Determine the [X, Y] coordinate at the center of the cell enclosing the given text.  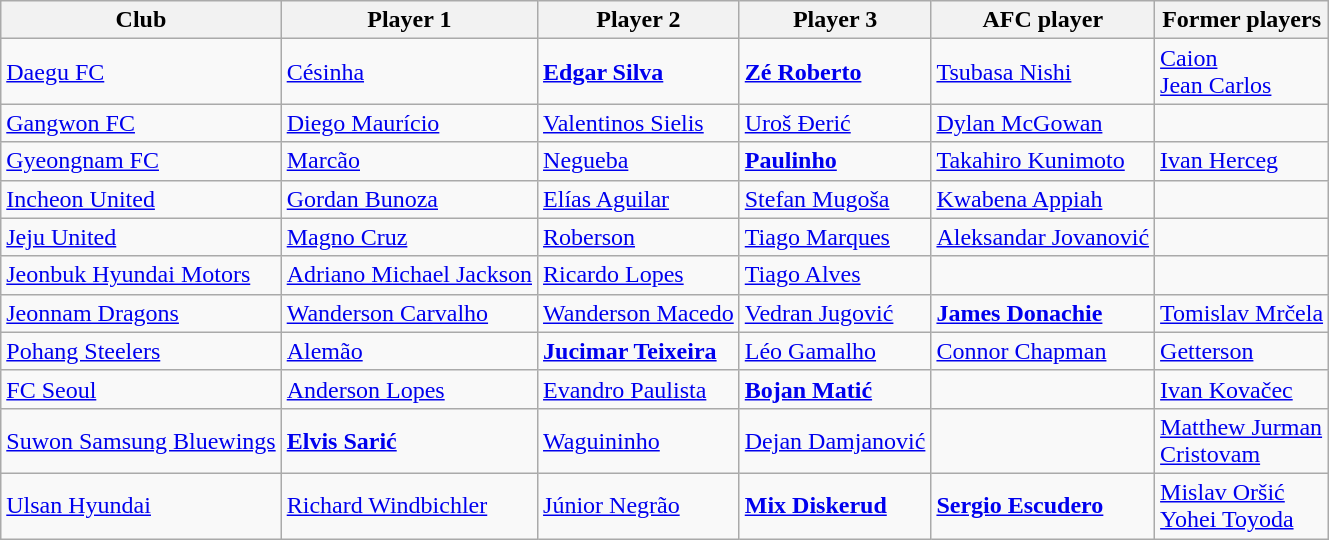
Player 2 [639, 20]
Elvis Sarić [409, 440]
Aleksandar Jovanović [1043, 237]
Uroš Đerić [835, 123]
Mix Diskerud [835, 506]
Connor Chapman [1043, 351]
Mislav Oršić Yohei Toyoda [1242, 506]
Valentinos Sielis [639, 123]
Paulinho [835, 161]
Matthew Jurman Cristovam [1242, 440]
Tiago Alves [835, 275]
Former players [1242, 20]
Getterson [1242, 351]
Ivan Herceg [1242, 161]
Pohang Steelers [141, 351]
Ricardo Lopes [639, 275]
Adriano Michael Jackson [409, 275]
Tsubasa Nishi [1043, 72]
James Donachie [1043, 313]
Gangwon FC [141, 123]
Jucimar Teixeira [639, 351]
Magno Cruz [409, 237]
Edgar Silva [639, 72]
Waguininho [639, 440]
Léo Gamalho [835, 351]
Wanderson Carvalho [409, 313]
Dejan Damjanović [835, 440]
Tomislav Mrčela [1242, 313]
Takahiro Kunimoto [1043, 161]
Caion Jean Carlos [1242, 72]
Suwon Samsung Bluewings [141, 440]
Sergio Escudero [1043, 506]
Player 1 [409, 20]
Club [141, 20]
Negueba [639, 161]
Jeonbuk Hyundai Motors [141, 275]
Bojan Matić [835, 389]
Gyeongnam FC [141, 161]
Dylan McGowan [1043, 123]
Daegu FC [141, 72]
Ivan Kovačec [1242, 389]
Jeonnam Dragons [141, 313]
Player 3 [835, 20]
Tiago Marques [835, 237]
Alemão [409, 351]
Júnior Negrão [639, 506]
Stefan Mugoša [835, 199]
Kwabena Appiah [1043, 199]
Incheon United [141, 199]
Marcão [409, 161]
AFC player [1043, 20]
FC Seoul [141, 389]
Ulsan Hyundai [141, 506]
Richard Windbichler [409, 506]
Vedran Jugović [835, 313]
Jeju United [141, 237]
Gordan Bunoza [409, 199]
Elías Aguilar [639, 199]
Anderson Lopes [409, 389]
Evandro Paulista [639, 389]
Césinha [409, 72]
Wanderson Macedo [639, 313]
Roberson [639, 237]
Zé Roberto [835, 72]
Diego Maurício [409, 123]
